Detect which cell encompasses the target text, then output its [X, Y] center coordinate. 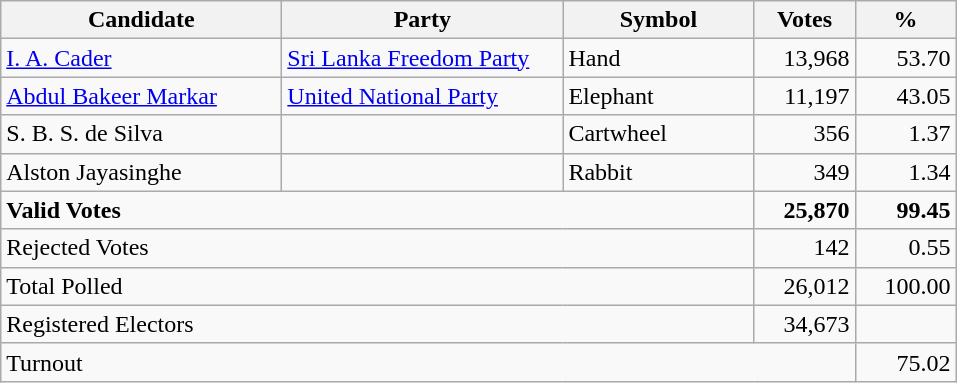
Rejected Votes [378, 248]
43.05 [906, 96]
% [906, 20]
13,968 [804, 58]
Total Polled [378, 286]
Abdul Bakeer Markar [142, 96]
25,870 [804, 210]
0.55 [906, 248]
1.37 [906, 134]
Sri Lanka Freedom Party [422, 58]
100.00 [906, 286]
Party [422, 20]
I. A. Cader [142, 58]
349 [804, 172]
Rabbit [658, 172]
34,673 [804, 324]
99.45 [906, 210]
1.34 [906, 172]
Alston Jayasinghe [142, 172]
75.02 [906, 362]
53.70 [906, 58]
26,012 [804, 286]
S. B. S. de Silva [142, 134]
Candidate [142, 20]
142 [804, 248]
Registered Electors [378, 324]
Cartwheel [658, 134]
Elephant [658, 96]
Symbol [658, 20]
United National Party [422, 96]
Turnout [428, 362]
Valid Votes [378, 210]
Votes [804, 20]
356 [804, 134]
11,197 [804, 96]
Hand [658, 58]
